For the text-containing cell, return its midpoint in (X, Y) coordinate format. 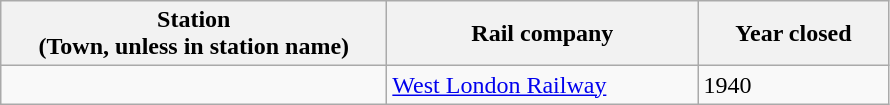
West London Railway (542, 85)
Rail company (542, 34)
Station(Town, unless in station name) (194, 34)
1940 (794, 85)
Year closed (794, 34)
